From the cell containing the given text, extract its center point as [x, y] coordinate. 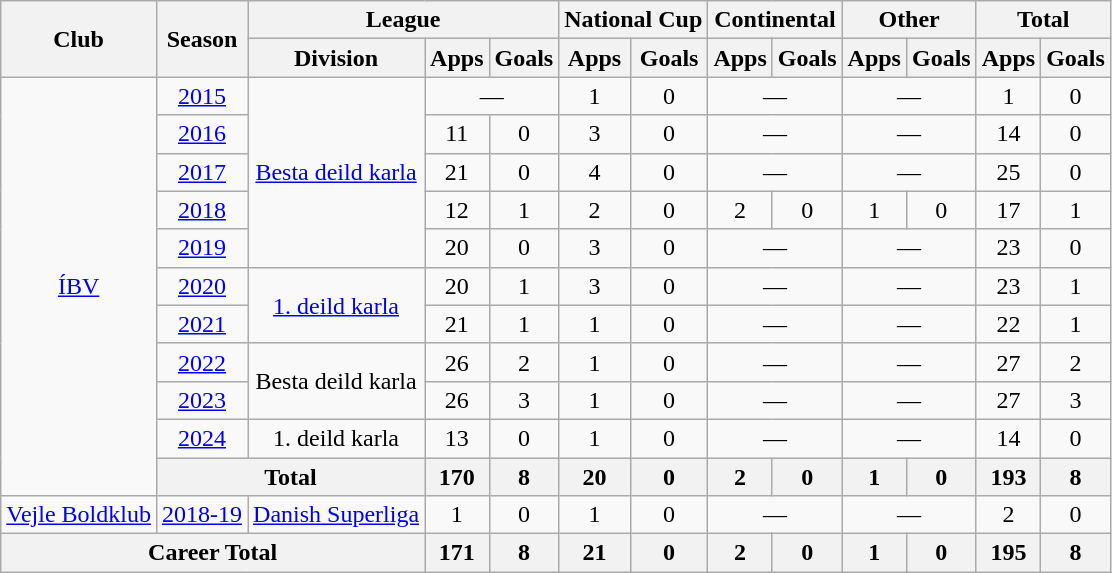
Danish Superliga [336, 515]
17 [1008, 210]
ÍBV [79, 286]
National Cup [634, 20]
2018-19 [202, 515]
11 [457, 134]
Career Total [213, 553]
2022 [202, 362]
League [404, 20]
193 [1008, 477]
2018 [202, 210]
2020 [202, 286]
12 [457, 210]
22 [1008, 324]
Other [909, 20]
2015 [202, 96]
Vejle Boldklub [79, 515]
195 [1008, 553]
2017 [202, 172]
Division [336, 58]
171 [457, 553]
170 [457, 477]
2016 [202, 134]
Club [79, 39]
13 [457, 438]
2019 [202, 248]
Continental [775, 20]
25 [1008, 172]
Season [202, 39]
4 [595, 172]
2021 [202, 324]
2023 [202, 400]
2024 [202, 438]
